Provide the [X, Y] coordinate of the cell's center where the given text is located.  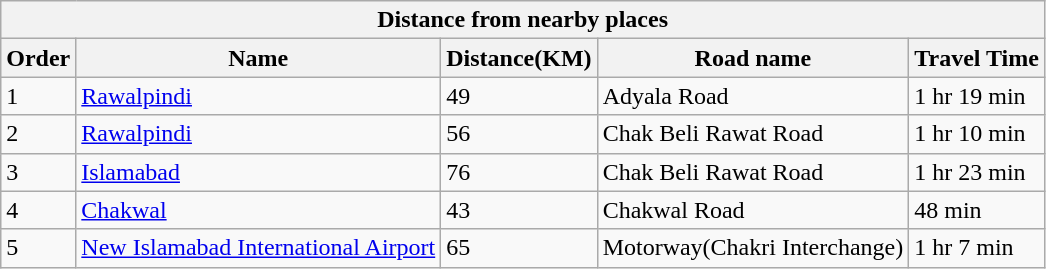
5 [38, 248]
Chakwal Road [753, 210]
65 [519, 248]
Adyala Road [753, 96]
1 hr 19 min [977, 96]
4 [38, 210]
1 hr 23 min [977, 172]
3 [38, 172]
Road name [753, 58]
Islamabad [258, 172]
Distance from nearby places [523, 20]
2 [38, 134]
Travel Time [977, 58]
56 [519, 134]
Distance(KM) [519, 58]
49 [519, 96]
1 [38, 96]
1 hr 7 min [977, 248]
1 hr 10 min [977, 134]
New Islamabad International Airport [258, 248]
76 [519, 172]
Name [258, 58]
Order [38, 58]
48 min [977, 210]
43 [519, 210]
Motorway(Chakri Interchange) [753, 248]
Chakwal [258, 210]
